Detect which cell encompasses the target text, then output its (x, y) center coordinate. 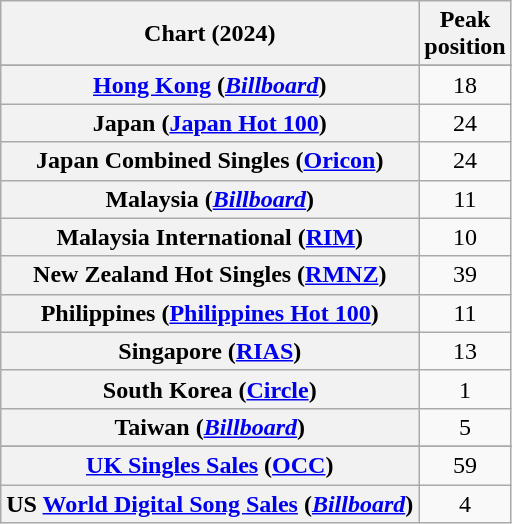
13 (465, 351)
Japan Combined Singles (Oricon) (210, 161)
5 (465, 427)
4 (465, 503)
Singapore (RIAS) (210, 351)
18 (465, 85)
39 (465, 275)
Peakposition (465, 34)
1 (465, 389)
59 (465, 465)
Philippines (Philippines Hot 100) (210, 313)
South Korea (Circle) (210, 389)
Malaysia International (RIM) (210, 237)
Taiwan (Billboard) (210, 427)
US World Digital Song Sales (Billboard) (210, 503)
Hong Kong (Billboard) (210, 85)
New Zealand Hot Singles (RMNZ) (210, 275)
Chart (2024) (210, 34)
Malaysia (Billboard) (210, 199)
UK Singles Sales (OCC) (210, 465)
Japan (Japan Hot 100) (210, 123)
10 (465, 237)
